Output the [x, y] coordinate of the center of the cell containing the given text.  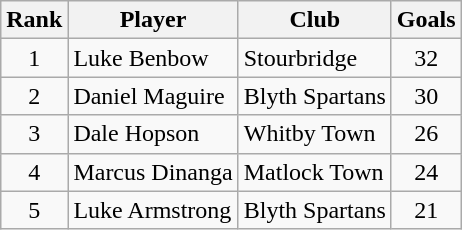
Goals [426, 20]
Luke Benbow [153, 58]
Daniel Maguire [153, 96]
4 [34, 172]
32 [426, 58]
3 [34, 134]
Club [314, 20]
24 [426, 172]
Matlock Town [314, 172]
26 [426, 134]
21 [426, 210]
Stourbridge [314, 58]
Marcus Dinanga [153, 172]
Rank [34, 20]
30 [426, 96]
Dale Hopson [153, 134]
5 [34, 210]
Player [153, 20]
1 [34, 58]
Luke Armstrong [153, 210]
2 [34, 96]
Whitby Town [314, 134]
